From the cell containing the given text, extract its center point as (x, y) coordinate. 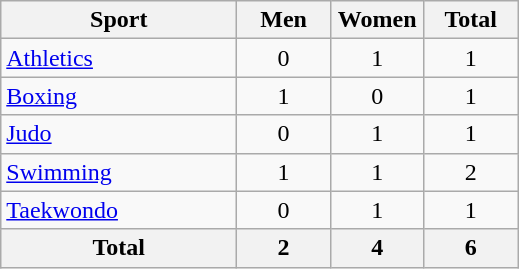
Taekwondo (119, 210)
Sport (119, 20)
Men (284, 20)
6 (471, 248)
Boxing (119, 96)
Judo (119, 134)
4 (377, 248)
Athletics (119, 58)
Women (377, 20)
Swimming (119, 172)
